Locate the cell with the specified text and output its (X, Y) center coordinate. 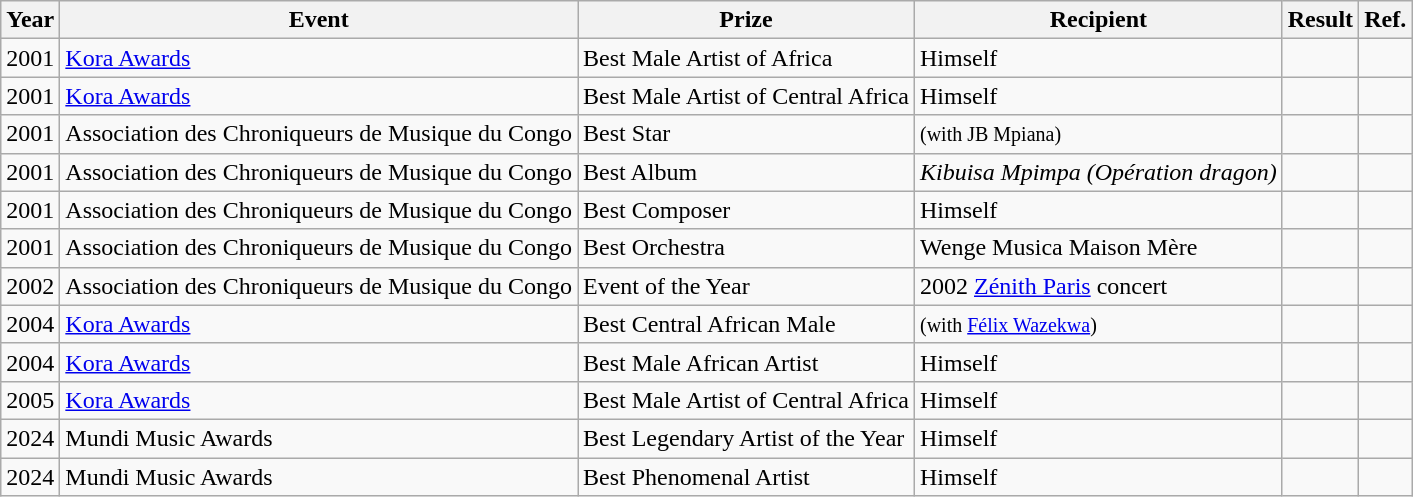
Year (30, 20)
Best Star (746, 134)
Best Male African Artist (746, 362)
2002 Zénith Paris concert (1098, 286)
Result (1320, 20)
Event of the Year (746, 286)
2002 (30, 286)
Ref. (1386, 20)
(with JB Mpiana) (1098, 134)
Best Legendary Artist of the Year (746, 438)
Prize (746, 20)
Best Album (746, 172)
Kibuisa Mpimpa (Opération dragon) (1098, 172)
Wenge Musica Maison Mère (1098, 248)
Best Central African Male (746, 324)
Best Composer (746, 210)
(with Félix Wazekwa) (1098, 324)
2005 (30, 400)
Recipient (1098, 20)
Best Male Artist of Africa (746, 58)
Best Orchestra (746, 248)
Best Phenomenal Artist (746, 477)
Event (319, 20)
